Scan for the cell matching the given text and deliver its [x, y] coordinate at center. 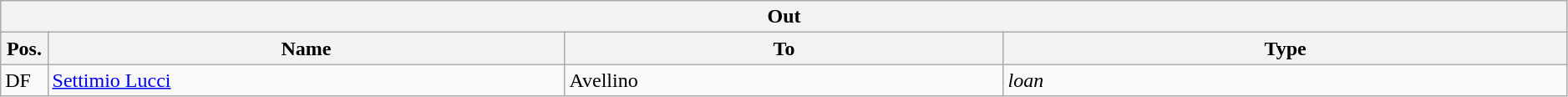
Name [306, 48]
To [784, 48]
Type [1285, 48]
DF [24, 80]
Out [784, 17]
Avellino [784, 80]
Pos. [24, 48]
Settimio Lucci [306, 80]
loan [1285, 80]
